Extract the [X, Y] coordinate from the center of the cell holding the provided text.  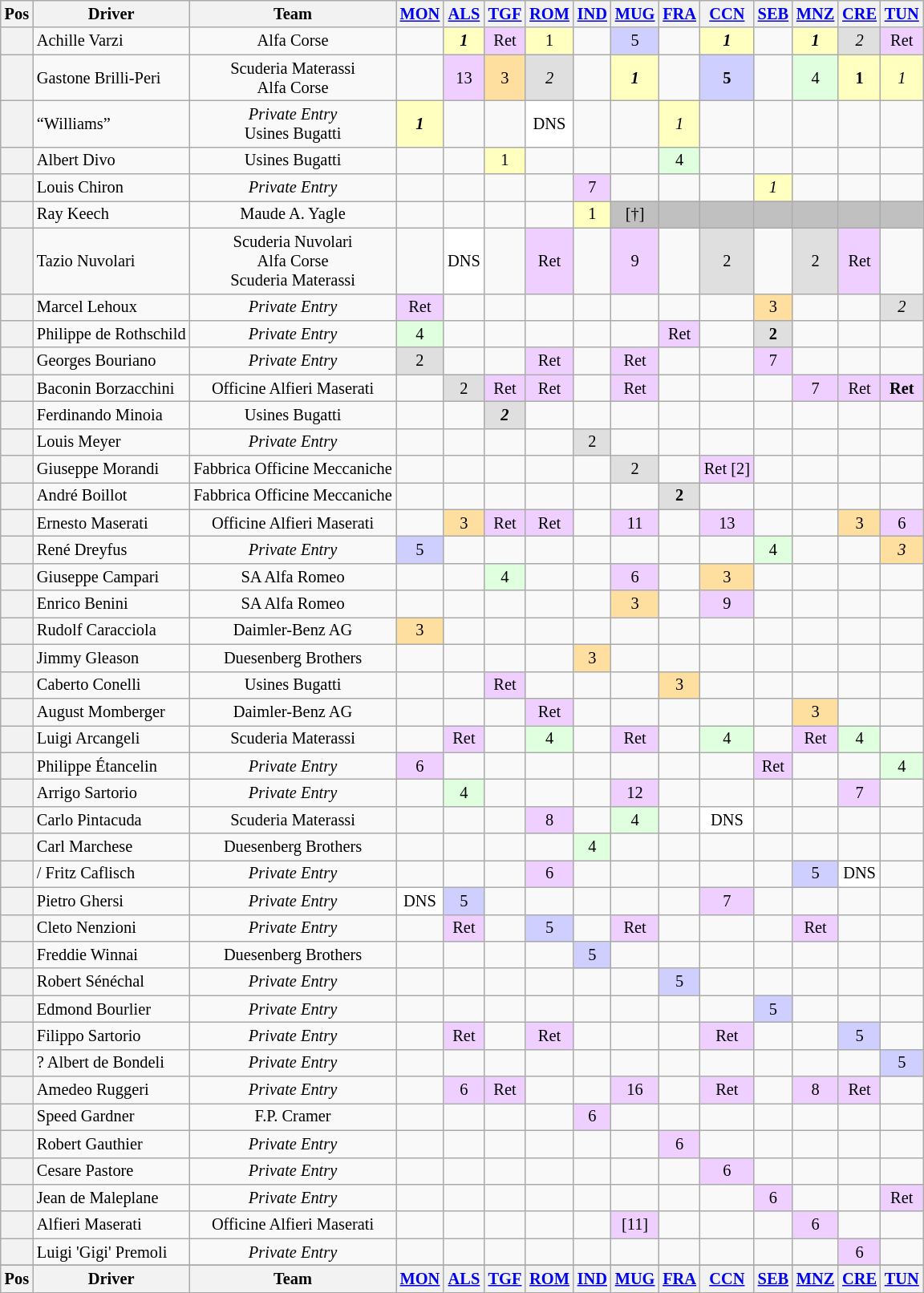
Private EntryUsines Bugatti [292, 124]
Scuderia Nuvolari Alfa CorseScuderia Materassi [292, 261]
Giuseppe Campari [111, 577]
11 [635, 523]
Scuderia MaterassiAlfa Corse [292, 78]
Arrigo Sartorio [111, 792]
Jean de Maleplane [111, 1198]
Carl Marchese [111, 847]
Marcel Lehoux [111, 307]
Rudolf Caracciola [111, 630]
Pietro Ghersi [111, 901]
Luigi 'Gigi' Premoli [111, 1252]
Carlo Pintacuda [111, 820]
Alfa Corse [292, 41]
Cleto Nenzioni [111, 928]
André Boillot [111, 496]
Cesare Pastore [111, 1171]
Ray Keech [111, 214]
Luigi Arcangeli [111, 739]
Caberto Conelli [111, 685]
Ernesto Maserati [111, 523]
Philippe de Rothschild [111, 334]
? Albert de Bondeli [111, 1063]
[†] [635, 214]
16 [635, 1090]
Freddie Winnai [111, 955]
Enrico Benini [111, 604]
Georges Bouriano [111, 361]
René Dreyfus [111, 549]
Gastone Brilli-Peri [111, 78]
Alfieri Maserati [111, 1225]
12 [635, 792]
Speed Gardner [111, 1117]
Ret [2] [727, 469]
Amedeo Ruggeri [111, 1090]
August Momberger [111, 711]
Giuseppe Morandi [111, 469]
/ Fritz Caflisch [111, 873]
Louis Meyer [111, 442]
Ferdinando Minoia [111, 415]
Robert Gauthier [111, 1144]
Louis Chiron [111, 188]
Albert Divo [111, 160]
Robert Sénéchal [111, 982]
Tazio Nuvolari [111, 261]
Filippo Sartorio [111, 1036]
Baconin Borzacchini [111, 388]
Edmond Bourlier [111, 1009]
F.P. Cramer [292, 1117]
Maude A. Yagle [292, 214]
Achille Varzi [111, 41]
Philippe Étancelin [111, 766]
Jimmy Gleason [111, 658]
[11] [635, 1225]
“Williams” [111, 124]
